Identify which cell holds the provided text, then report its [x, y] central coordinate. 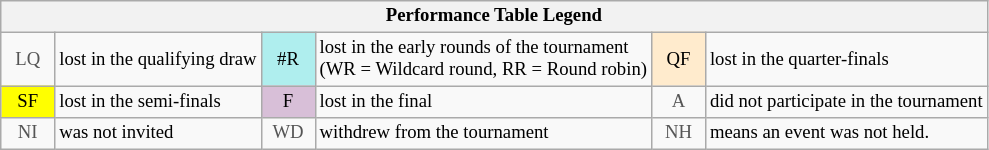
means an event was not held. [846, 134]
F [288, 102]
LQ [28, 60]
lost in the quarter-finals [846, 60]
NH [678, 134]
A [678, 102]
lost in the semi-finals [158, 102]
SF [28, 102]
Performance Table Legend [494, 16]
#R [288, 60]
was not invited [158, 134]
lost in the early rounds of the tournament(WR = Wildcard round, RR = Round robin) [483, 60]
lost in the qualifying draw [158, 60]
WD [288, 134]
withdrew from the tournament [483, 134]
lost in the final [483, 102]
NI [28, 134]
QF [678, 60]
did not participate in the tournament [846, 102]
